Search for the cell housing the specified text and yield its [X, Y] center coordinate. 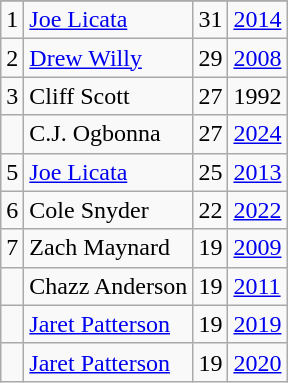
Cliff Scott [108, 96]
2014 [258, 20]
6 [12, 210]
2013 [258, 172]
2020 [258, 362]
C.J. Ogbonna [108, 134]
5 [12, 172]
2009 [258, 248]
Chazz Anderson [108, 286]
2024 [258, 134]
1992 [258, 96]
31 [210, 20]
1 [12, 20]
7 [12, 248]
22 [210, 210]
2011 [258, 286]
3 [12, 96]
Cole Snyder [108, 210]
2019 [258, 324]
Drew Willy [108, 58]
29 [210, 58]
25 [210, 172]
2 [12, 58]
2008 [258, 58]
2022 [258, 210]
Zach Maynard [108, 248]
